Extract the [X, Y] coordinate from the center of the cell holding the provided text.  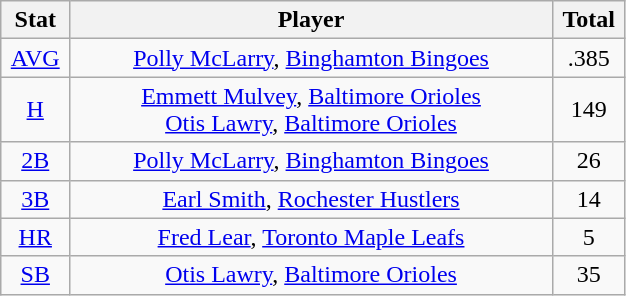
14 [588, 199]
SB [36, 275]
2B [36, 161]
Total [588, 20]
Otis Lawry, Baltimore Orioles [312, 275]
H [36, 110]
5 [588, 237]
Earl Smith, Rochester Hustlers [312, 199]
35 [588, 275]
Player [312, 20]
Fred Lear, Toronto Maple Leafs [312, 237]
149 [588, 110]
HR [36, 237]
3B [36, 199]
26 [588, 161]
AVG [36, 58]
.385 [588, 58]
Stat [36, 20]
Emmett Mulvey, Baltimore Orioles Otis Lawry, Baltimore Orioles [312, 110]
